Capture the cell that displays the provided text and extract its [X, Y] central coordinate. 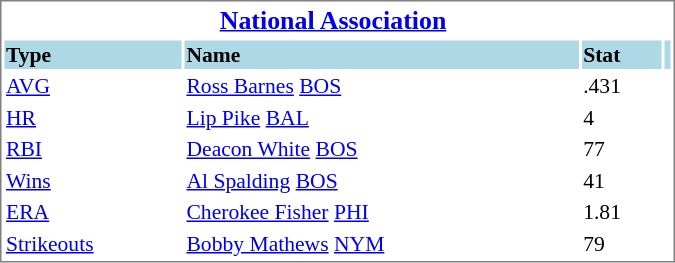
Wins [92, 180]
National Association [332, 20]
Stat [622, 54]
HR [92, 118]
Bobby Mathews NYM [382, 244]
Al Spalding BOS [382, 180]
Cherokee Fisher PHI [382, 212]
Lip Pike BAL [382, 118]
4 [622, 118]
RBI [92, 149]
77 [622, 149]
.431 [622, 86]
79 [622, 244]
ERA [92, 212]
Ross Barnes BOS [382, 86]
Type [92, 54]
1.81 [622, 212]
Strikeouts [92, 244]
Name [382, 54]
41 [622, 180]
AVG [92, 86]
Deacon White BOS [382, 149]
